Detect which cell encompasses the target text, then output its (X, Y) center coordinate. 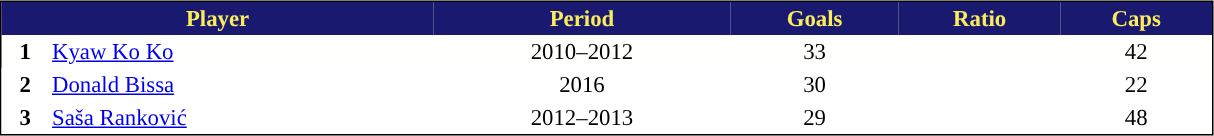
1 (26, 52)
Player (218, 18)
33 (814, 52)
3 (26, 118)
Caps (1136, 18)
Donald Bissa (242, 84)
29 (814, 118)
Kyaw Ko Ko (242, 52)
2012–2013 (582, 118)
2010–2012 (582, 52)
2 (26, 84)
Ratio (980, 18)
Saša Ranković (242, 118)
22 (1136, 84)
30 (814, 84)
48 (1136, 118)
42 (1136, 52)
Goals (814, 18)
Period (582, 18)
2016 (582, 84)
